Identify which cell holds the provided text, then report its (X, Y) central coordinate. 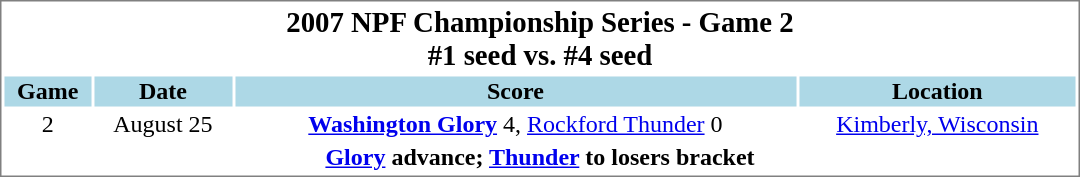
2007 NPF Championship Series - Game 2#1 seed vs. #4 seed (540, 38)
Date (163, 91)
Location (937, 91)
Game (48, 91)
Washington Glory 4, Rockford Thunder 0 (516, 125)
Kimberly, Wisconsin (937, 125)
Glory advance; Thunder to losers bracket (540, 157)
2 (48, 125)
August 25 (163, 125)
Score (516, 91)
